Return the (x, y) coordinate for the center point of the cell that contains the specified text.  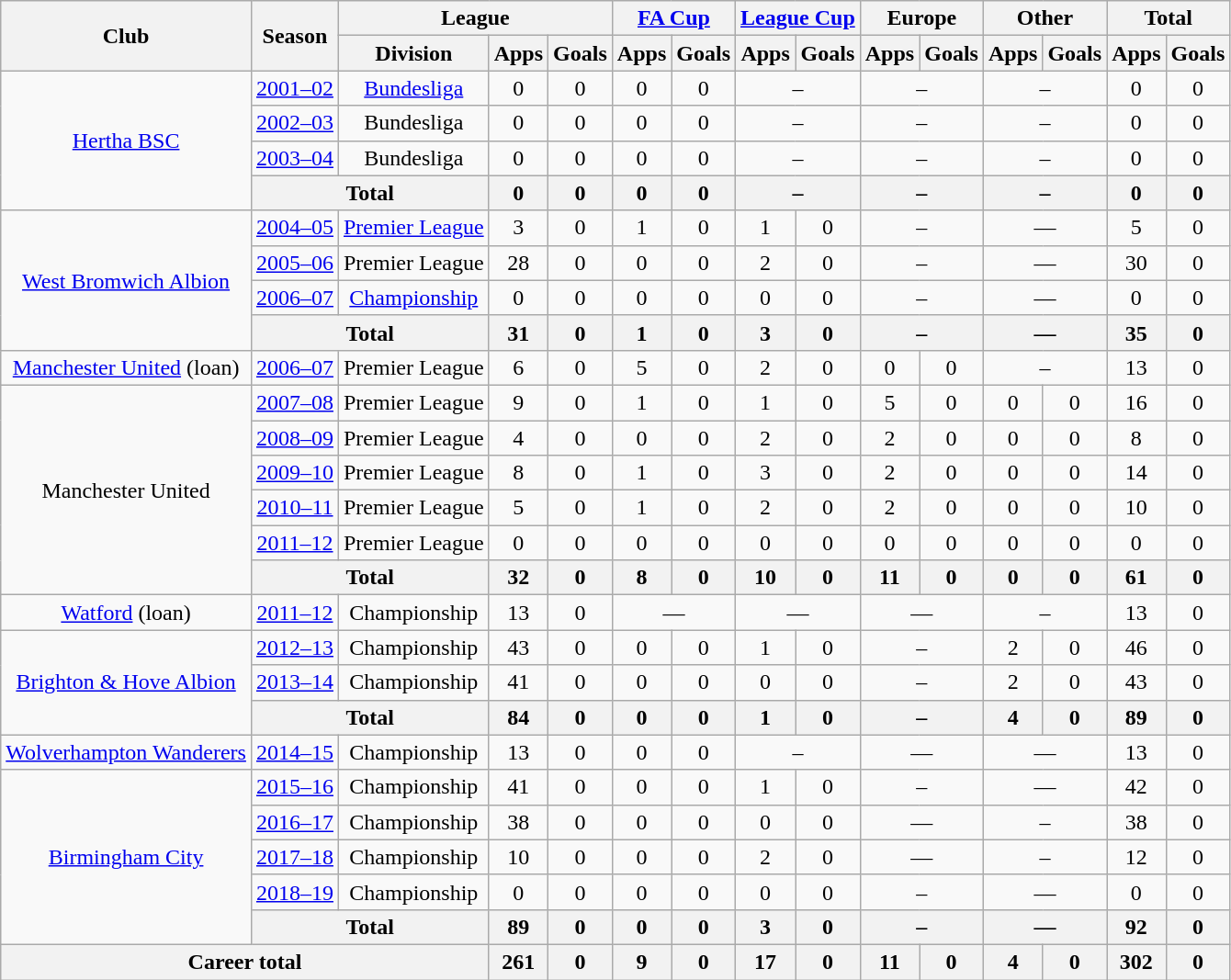
31 (518, 332)
Birmingham City (127, 857)
Other (1045, 18)
302 (1136, 962)
2010–11 (294, 508)
2001–02 (294, 88)
17 (766, 962)
Season (294, 36)
30 (1136, 263)
2004–05 (294, 228)
2017–18 (294, 857)
2007–08 (294, 402)
16 (1136, 402)
2012–13 (294, 648)
Hertha BSC (127, 141)
84 (518, 717)
Career total (244, 962)
2016–17 (294, 822)
2008–09 (294, 438)
Watford (loan) (127, 613)
12 (1136, 857)
32 (518, 578)
35 (1136, 332)
2014–15 (294, 752)
League (475, 18)
West Bromwich Albion (127, 280)
6 (518, 367)
Club (127, 36)
14 (1136, 473)
2013–14 (294, 682)
46 (1136, 648)
2009–10 (294, 473)
Europe (921, 18)
2015–16 (294, 787)
2003–04 (294, 158)
Brighton & Hove Albion (127, 682)
61 (1136, 578)
28 (518, 263)
2005–06 (294, 263)
Division (413, 53)
2002–03 (294, 123)
League Cup (798, 18)
FA Cup (673, 18)
Manchester United (127, 490)
42 (1136, 787)
2018–19 (294, 892)
92 (1136, 927)
Manchester United (loan) (127, 367)
Wolverhampton Wanderers (127, 752)
261 (518, 962)
